From the cell containing the given text, extract its center point as (x, y) coordinate. 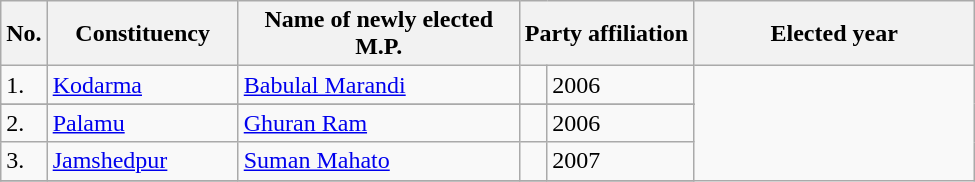
No. (24, 34)
Kodarma (142, 85)
Babulal Marandi (378, 85)
Party affiliation (606, 34)
Name of newly elected M.P. (378, 34)
Ghuran Ram (378, 123)
2. (24, 123)
Constituency (142, 34)
2007 (620, 161)
3. (24, 161)
1. (24, 85)
Elected year (834, 34)
Palamu (142, 123)
Suman Mahato (378, 161)
Jamshedpur (142, 161)
